Search for the cell housing the specified text and yield its [x, y] center coordinate. 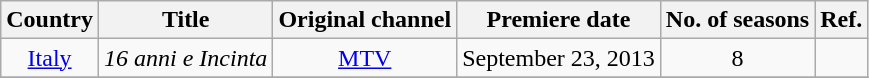
September 23, 2013 [559, 58]
16 anni e Incinta [185, 58]
Ref. [842, 20]
MTV [365, 58]
Country [50, 20]
Premiere date [559, 20]
Italy [50, 58]
Title [185, 20]
Original channel [365, 20]
8 [737, 58]
No. of seasons [737, 20]
